Search for the cell housing the specified text and yield its (x, y) center coordinate. 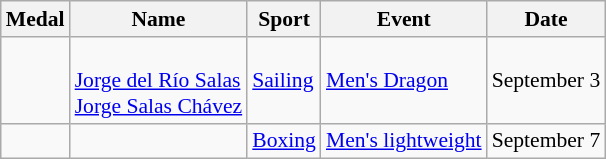
Event (404, 19)
Men's Dragon (404, 80)
September 7 (546, 141)
September 3 (546, 80)
Name (159, 19)
Men's lightweight (404, 141)
Sport (284, 19)
Jorge del Río SalasJorge Salas Chávez (159, 80)
Date (546, 19)
Sailing (284, 80)
Medal (36, 19)
Boxing (284, 141)
